Scan for the cell matching the given text and deliver its (X, Y) coordinate at center. 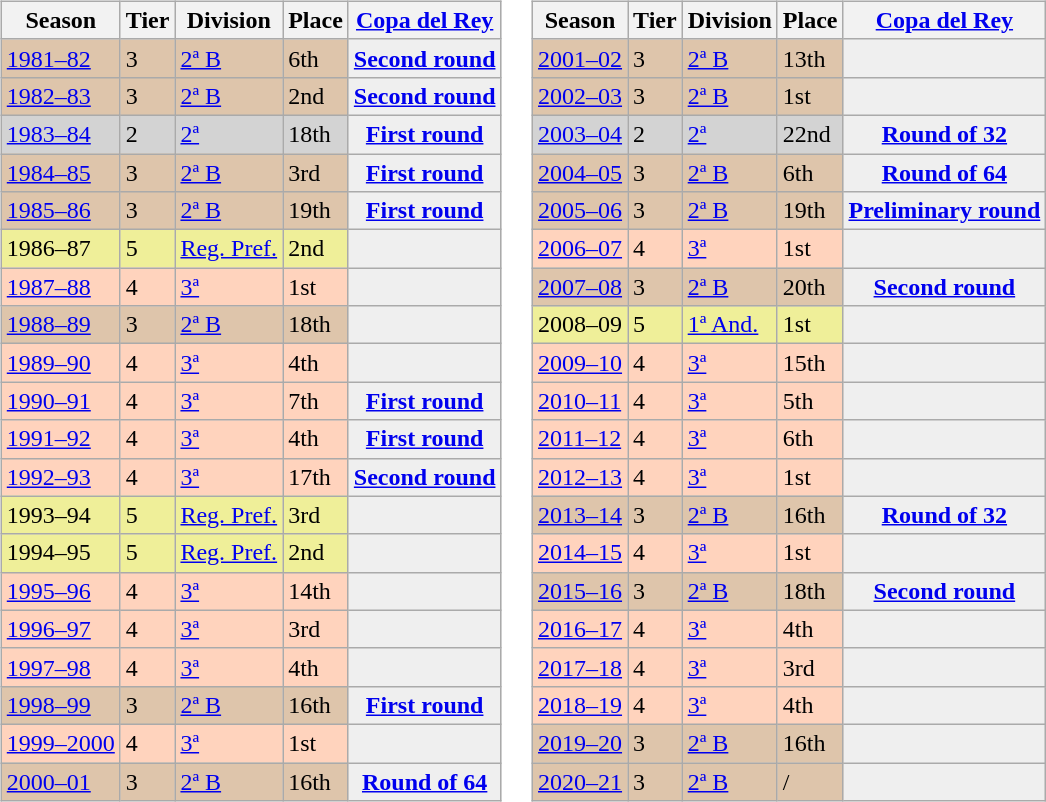
2001–02 (580, 58)
1999–2000 (60, 743)
1988–89 (60, 325)
2005–06 (580, 211)
14th (316, 591)
1984–85 (60, 173)
5th (810, 401)
2009–10 (580, 363)
2018–19 (580, 705)
2007–08 (580, 287)
2016–17 (580, 629)
1ª And. (730, 325)
1992–93 (60, 477)
1989–90 (60, 363)
1993–94 (60, 515)
2014–15 (580, 553)
20th (810, 287)
22nd (810, 134)
Preliminary round (944, 211)
1985–86 (60, 211)
2002–03 (580, 96)
1994–95 (60, 553)
2019–20 (580, 743)
2006–07 (580, 249)
2011–12 (580, 439)
1998–99 (60, 705)
1991–92 (60, 439)
2003–04 (580, 134)
1987–88 (60, 287)
2020–21 (580, 781)
1990–91 (60, 401)
1986–87 (60, 249)
1995–96 (60, 591)
2017–18 (580, 667)
2008–09 (580, 325)
17th (316, 477)
2010–11 (580, 401)
2013–14 (580, 515)
13th (810, 58)
2004–05 (580, 173)
1981–82 (60, 58)
1997–98 (60, 667)
1996–97 (60, 629)
2012–13 (580, 477)
15th (810, 363)
2000–01 (60, 781)
2015–16 (580, 591)
/ (810, 781)
1983–84 (60, 134)
7th (316, 401)
1982–83 (60, 96)
